Provide the (X, Y) coordinate of the cell's center where the given text is located.  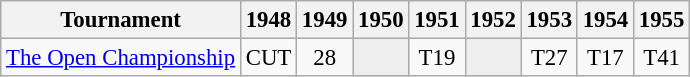
1950 (381, 20)
28 (325, 58)
1955 (661, 20)
The Open Championship (121, 58)
T17 (605, 58)
Tournament (121, 20)
CUT (268, 58)
1948 (268, 20)
1954 (605, 20)
T19 (437, 58)
1953 (549, 20)
1949 (325, 20)
T27 (549, 58)
1951 (437, 20)
T41 (661, 58)
1952 (493, 20)
